Scan for the cell matching the given text and deliver its [x, y] coordinate at center. 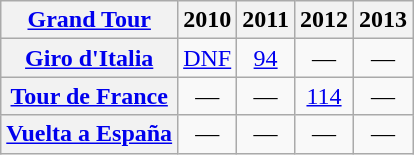
Giro d'Italia [90, 58]
2012 [324, 20]
Vuelta a España [90, 134]
2013 [384, 20]
Grand Tour [90, 20]
2011 [266, 20]
2010 [208, 20]
Tour de France [90, 96]
114 [324, 96]
94 [266, 58]
DNF [208, 58]
